Detect which cell encompasses the target text, then output its [x, y] center coordinate. 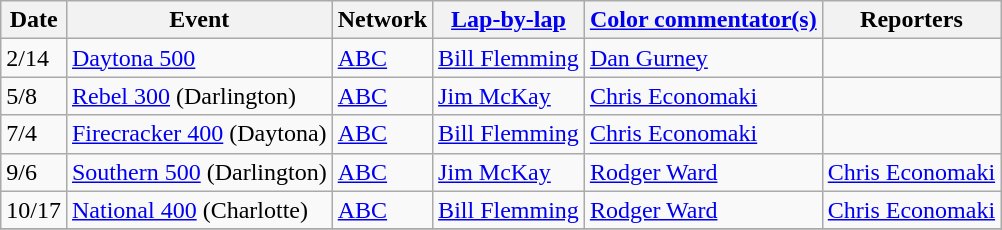
2/14 [34, 58]
Network [382, 20]
Reporters [911, 20]
Rebel 300 (Darlington) [199, 96]
9/6 [34, 172]
5/8 [34, 96]
Lap-by-lap [509, 20]
National 400 (Charlotte) [199, 210]
Color commentator(s) [703, 20]
Southern 500 (Darlington) [199, 172]
Event [199, 20]
Daytona 500 [199, 58]
Date [34, 20]
7/4 [34, 134]
Dan Gurney [703, 58]
Firecracker 400 (Daytona) [199, 134]
10/17 [34, 210]
